Locate the cell with the specified text and output its (x, y) center coordinate. 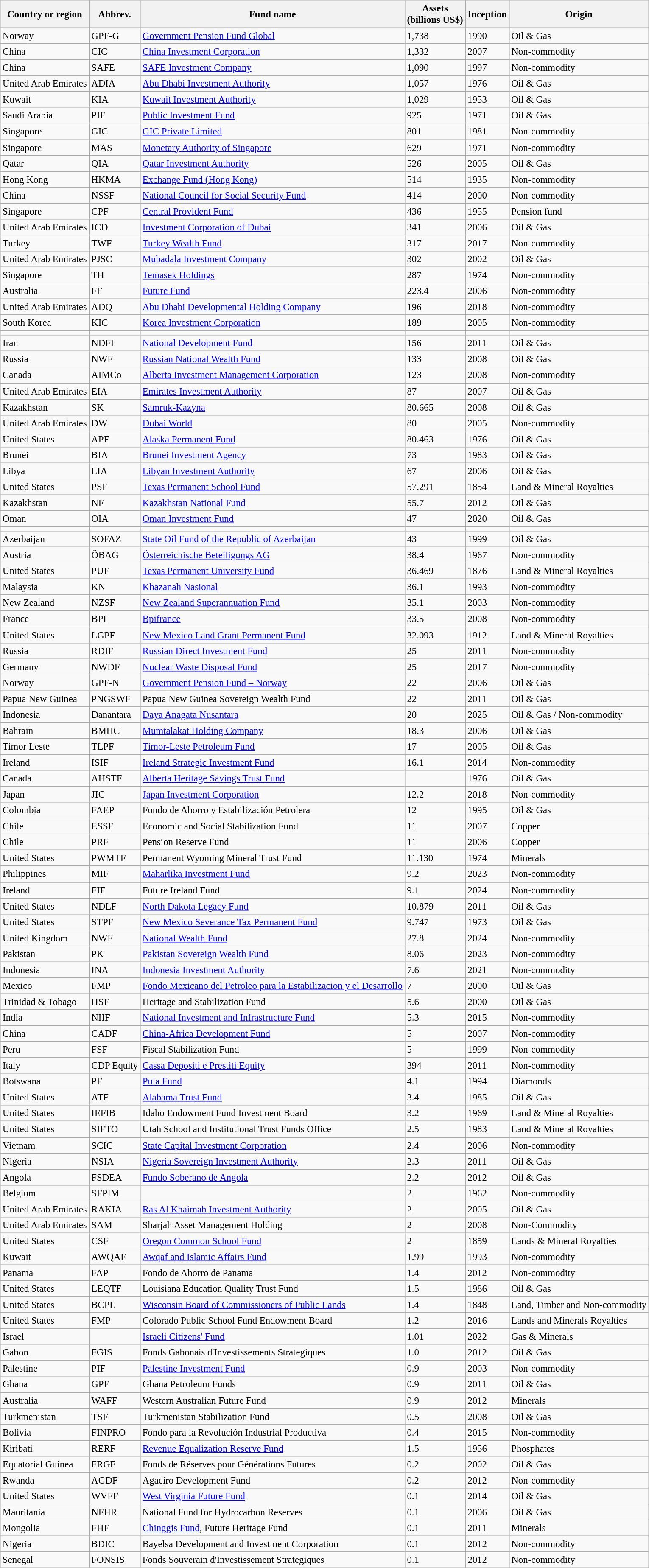
Central Provident Fund (273, 211)
317 (435, 243)
Idaho Endowment Fund Investment Board (273, 1114)
Libya (45, 471)
12.2 (435, 795)
Trinidad & Tobago (45, 1002)
India (45, 1018)
18.3 (435, 731)
36.1 (435, 587)
Azerbaijan (45, 539)
2.4 (435, 1145)
CDP Equity (115, 1066)
0.5 (435, 1417)
SAM (115, 1225)
27.8 (435, 938)
Oregon Common School Fund (273, 1241)
Revenue Equalization Reserve Fund (273, 1448)
AHSTF (115, 778)
9.2 (435, 874)
Assets(billions US$) (435, 14)
NDFI (115, 343)
TSF (115, 1417)
New Zealand (45, 603)
Samruk-Kazyna (273, 407)
17 (435, 747)
Country or region (45, 14)
BPI (115, 619)
ÖBAG (115, 555)
FF (115, 291)
Papua New Guinea Sovereign Wealth Fund (273, 699)
414 (435, 195)
Texas Permanent School Fund (273, 487)
Ras Al Khaimah Investment Authority (273, 1209)
36.469 (435, 571)
Oman (45, 519)
BIA (115, 455)
1,332 (435, 52)
Nigeria Sovereign Investment Authority (273, 1161)
80.665 (435, 407)
Louisiana Education Quality Trust Fund (273, 1289)
National Council for Social Security Fund (273, 195)
Ghana Petroleum Funds (273, 1385)
5.3 (435, 1018)
11.130 (435, 858)
PUF (115, 571)
57.291 (435, 487)
1967 (487, 555)
HKMA (115, 179)
1876 (487, 571)
JIC (115, 795)
NDLF (115, 906)
2021 (487, 970)
Public Investment Fund (273, 116)
Italy (45, 1066)
Nuclear Waste Disposal Fund (273, 667)
National Fund for Hydrocarbon Reserves (273, 1512)
1973 (487, 922)
NIIF (115, 1018)
SOFAZ (115, 539)
OIA (115, 519)
Mexico (45, 986)
Fondo para la Revolución Industrial Productiva (273, 1432)
Danantara (115, 715)
KIA (115, 100)
FONSIS (115, 1560)
Colorado Public School Fund Endowment Board (273, 1321)
Ireland Strategic Investment Fund (273, 762)
1.0 (435, 1352)
526 (435, 163)
State Capital Investment Corporation (273, 1145)
Sharjah Asset Management Holding (273, 1225)
38.4 (435, 555)
INA (115, 970)
Germany (45, 667)
Economic and Social Stabilization Fund (273, 826)
223.4 (435, 291)
2.3 (435, 1161)
GPF-N (115, 683)
Bahrain (45, 731)
189 (435, 323)
Alberta Investment Management Corporation (273, 375)
Turkey Wealth Fund (273, 243)
NZSF (115, 603)
2020 (487, 519)
801 (435, 132)
NSSF (115, 195)
FAP (115, 1273)
Turkmenistan (45, 1417)
GPF-G (115, 36)
Iran (45, 343)
1994 (487, 1081)
1962 (487, 1193)
1.2 (435, 1321)
1953 (487, 100)
Daya Anagata Nusantara (273, 715)
Land, Timber and Non-commodity (579, 1305)
NWDF (115, 667)
North Dakota Legacy Fund (273, 906)
Kiribati (45, 1448)
United Kingdom (45, 938)
Peru (45, 1050)
Timor Leste (45, 747)
2022 (487, 1337)
Oil & Gas / Non-commodity (579, 715)
South Korea (45, 323)
Phosphates (579, 1448)
1,029 (435, 100)
Fiscal Stabilization Fund (273, 1050)
APF (115, 439)
GIC Private Limited (273, 132)
1,057 (435, 84)
Abbrev. (115, 14)
Agaciro Development Fund (273, 1480)
Timor-Leste Petroleum Fund (273, 747)
FSF (115, 1050)
Philippines (45, 874)
Indonesia Investment Authority (273, 970)
CPF (115, 211)
LGPF (115, 635)
1.99 (435, 1257)
Israeli Citizens' Fund (273, 1337)
7 (435, 986)
AGDF (115, 1480)
FSDEA (115, 1177)
SCIC (115, 1145)
2.2 (435, 1177)
AIMCo (115, 375)
8.06 (435, 954)
123 (435, 375)
Angola (45, 1177)
ESSF (115, 826)
2.5 (435, 1129)
SK (115, 407)
New Zealand Superannuation Fund (273, 603)
NFHR (115, 1512)
87 (435, 391)
Kuwait Investment Authority (273, 100)
France (45, 619)
Diamonds (579, 1081)
Origin (579, 14)
WAFF (115, 1400)
SIFTO (115, 1129)
Hong Kong (45, 179)
1981 (487, 132)
Cassa Depositi e Prestiti Equity (273, 1066)
West Virginia Future Fund (273, 1496)
FIF (115, 890)
33.5 (435, 619)
Dubai World (273, 423)
Oman Investment Fund (273, 519)
LEQTF (115, 1289)
Libyan Investment Authority (273, 471)
New Mexico Severance Tax Permanent Fund (273, 922)
Khazanah Nasional (273, 587)
Fondo de Ahorro de Panama (273, 1273)
Pension fund (579, 211)
CSF (115, 1241)
State Oil Fund of the Republic of Azerbaijan (273, 539)
1997 (487, 68)
Bpifrance (273, 619)
Brunei (45, 455)
Awqaf and Islamic Affairs Fund (273, 1257)
2025 (487, 715)
STPF (115, 922)
PJSC (115, 259)
Fondo de Ahorro y Estabilización Petrolera (273, 810)
Western Australian Future Fund (273, 1400)
Future Fund (273, 291)
RAKIA (115, 1209)
1848 (487, 1305)
Belgium (45, 1193)
National Wealth Fund (273, 938)
Japan (45, 795)
73 (435, 455)
514 (435, 179)
629 (435, 148)
Kazakhstan National Fund (273, 503)
HSF (115, 1002)
436 (435, 211)
Pakistan (45, 954)
43 (435, 539)
Turkmenistan Stabilization Fund (273, 1417)
QIA (115, 163)
0.4 (435, 1432)
Colombia (45, 810)
BDIC (115, 1544)
67 (435, 471)
925 (435, 116)
1990 (487, 36)
Korea Investment Corporation (273, 323)
Österreichische Beteiligungs AG (273, 555)
Mubadala Investment Company (273, 259)
ATF (115, 1098)
1956 (487, 1448)
Mumtalakat Holding Company (273, 731)
Alaska Permanent Fund (273, 439)
9.1 (435, 890)
Chinggis Fund, Future Heritage Fund (273, 1528)
1,738 (435, 36)
Mongolia (45, 1528)
Malaysia (45, 587)
BCPL (115, 1305)
7.6 (435, 970)
KN (115, 587)
Saudi Arabia (45, 116)
PNGSWF (115, 699)
Qatar Investment Authority (273, 163)
NF (115, 503)
Investment Corporation of Dubai (273, 227)
Inception (487, 14)
TH (115, 275)
China-Africa Development Fund (273, 1034)
Palestine (45, 1369)
GPF (115, 1385)
Russian Direct Investment Fund (273, 651)
Pension Reserve Fund (273, 842)
Exchange Fund (Hong Kong) (273, 179)
287 (435, 275)
BMHC (115, 731)
4.1 (435, 1081)
CADF (115, 1034)
2016 (487, 1321)
3.2 (435, 1114)
Maharlika Investment Fund (273, 874)
Fondo Mexicano del Petroleo para la Estabilizacion y el Desarrollo (273, 986)
16.1 (435, 762)
Panama (45, 1273)
1,090 (435, 68)
133 (435, 359)
Texas Permanent University Fund (273, 571)
341 (435, 227)
FHF (115, 1528)
12 (435, 810)
ADQ (115, 307)
SAFE Investment Company (273, 68)
EIA (115, 391)
20 (435, 715)
5.6 (435, 1002)
Wisconsin Board of Commissioners of Public Lands (273, 1305)
Papua New Guinea (45, 699)
PWMTF (115, 858)
Government Pension Fund Global (273, 36)
32.093 (435, 635)
47 (435, 519)
Ghana (45, 1385)
302 (435, 259)
1912 (487, 635)
New Mexico Land Grant Permanent Fund (273, 635)
DW (115, 423)
ISIF (115, 762)
Mauritania (45, 1512)
10.879 (435, 906)
National Development Fund (273, 343)
Government Pension Fund – Norway (273, 683)
PK (115, 954)
Russian National Wealth Fund (273, 359)
GIC (115, 132)
Gabon (45, 1352)
Turkey (45, 243)
PF (115, 1081)
WVFF (115, 1496)
LIA (115, 471)
KIC (115, 323)
196 (435, 307)
RDIF (115, 651)
ADIA (115, 84)
PRF (115, 842)
Alberta Heritage Savings Trust Fund (273, 778)
Japan Investment Corporation (273, 795)
Palestine Investment Fund (273, 1369)
FINPRO (115, 1432)
156 (435, 343)
9.747 (435, 922)
Israel (45, 1337)
Fund name (273, 14)
80.463 (435, 439)
80 (435, 423)
Lands and Minerals Royalties (579, 1321)
Abu Dhabi Investment Authority (273, 84)
ICD (115, 227)
Senegal (45, 1560)
RERF (115, 1448)
Gas & Minerals (579, 1337)
CIC (115, 52)
Fundo Soberano de Angola (273, 1177)
35.1 (435, 603)
Future Ireland Fund (273, 890)
3.4 (435, 1098)
Fonds de Réserves pour Générations Futures (273, 1464)
SAFE (115, 68)
Non-Commodity (579, 1225)
Permanent Wyoming Mineral Trust Fund (273, 858)
Austria (45, 555)
Monetary Authority of Singapore (273, 148)
Vietnam (45, 1145)
Bayelsa Development and Investment Corporation (273, 1544)
Rwanda (45, 1480)
MAS (115, 148)
AWQAF (115, 1257)
Heritage and Stabilization Fund (273, 1002)
FRGF (115, 1464)
Fonds Gabonais d'Investissements Strategiques (273, 1352)
Equatorial Guinea (45, 1464)
Utah School and Institutional Trust Funds Office (273, 1129)
Botswana (45, 1081)
TWF (115, 243)
FAEP (115, 810)
Temasek Holdings (273, 275)
Alabama Trust Fund (273, 1098)
National Investment and Infrastructure Fund (273, 1018)
Bolivia (45, 1432)
SFPIM (115, 1193)
Abu Dhabi Developmental Holding Company (273, 307)
1995 (487, 810)
NSIA (115, 1161)
Qatar (45, 163)
Brunei Investment Agency (273, 455)
MIF (115, 874)
Emirates Investment Authority (273, 391)
FGIS (115, 1352)
1955 (487, 211)
Pakistan Sovereign Wealth Fund (273, 954)
1935 (487, 179)
1986 (487, 1289)
1859 (487, 1241)
Lands & Mineral Royalties (579, 1241)
1985 (487, 1098)
TLPF (115, 747)
Pula Fund (273, 1081)
China Investment Corporation (273, 52)
PSF (115, 487)
394 (435, 1066)
Fonds Souverain d'Investissement Strategiques (273, 1560)
IEFIB (115, 1114)
1969 (487, 1114)
1.01 (435, 1337)
55.7 (435, 503)
1854 (487, 487)
